Search for the cell housing the specified text and yield its (x, y) center coordinate. 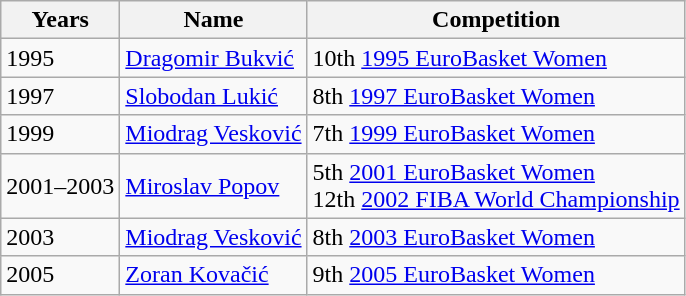
8th 1997 EuroBasket Women (496, 96)
5th 2001 EuroBasket Women 12th 2002 FIBA World Championship (496, 186)
2005 (60, 275)
1995 (60, 58)
Zoran Kovačić (214, 275)
9th 2005 EuroBasket Women (496, 275)
Years (60, 20)
2001–2003 (60, 186)
Slobodan Lukić (214, 96)
10th 1995 EuroBasket Women (496, 58)
1997 (60, 96)
7th 1999 EuroBasket Women (496, 134)
Dragomir Bukvić (214, 58)
Competition (496, 20)
2003 (60, 237)
Name (214, 20)
8th 2003 EuroBasket Women (496, 237)
Miroslav Popov (214, 186)
1999 (60, 134)
